Output the [x, y] coordinate of the center of the cell containing the given text.  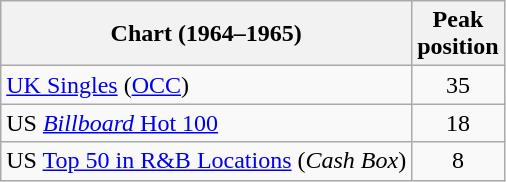
Peakposition [458, 34]
18 [458, 123]
US Billboard Hot 100 [206, 123]
Chart (1964–1965) [206, 34]
35 [458, 85]
UK Singles (OCC) [206, 85]
8 [458, 161]
US Top 50 in R&B Locations (Cash Box) [206, 161]
